Determine the [x, y] coordinate at the center of the cell enclosing the given text.  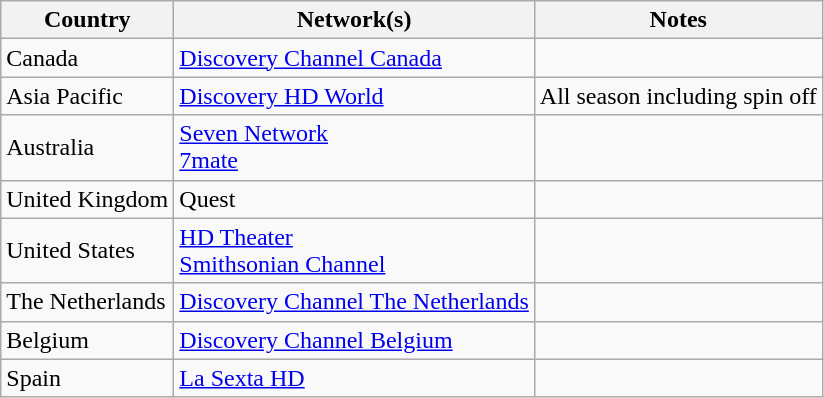
Belgium [88, 340]
Australia [88, 148]
United States [88, 250]
All season including spin off [678, 96]
Canada [88, 58]
United Kingdom [88, 199]
Country [88, 20]
Discovery Channel Canada [354, 58]
Discovery HD World [354, 96]
Seven Network7mate [354, 148]
Asia Pacific [88, 96]
The Netherlands [88, 302]
HD TheaterSmithsonian Channel [354, 250]
Network(s) [354, 20]
Notes [678, 20]
La Sexta HD [354, 378]
Spain [88, 378]
Discovery Channel The Netherlands [354, 302]
Quest [354, 199]
Discovery Channel Belgium [354, 340]
